Provide the (x, y) coordinate of the cell's center where the given text is located.  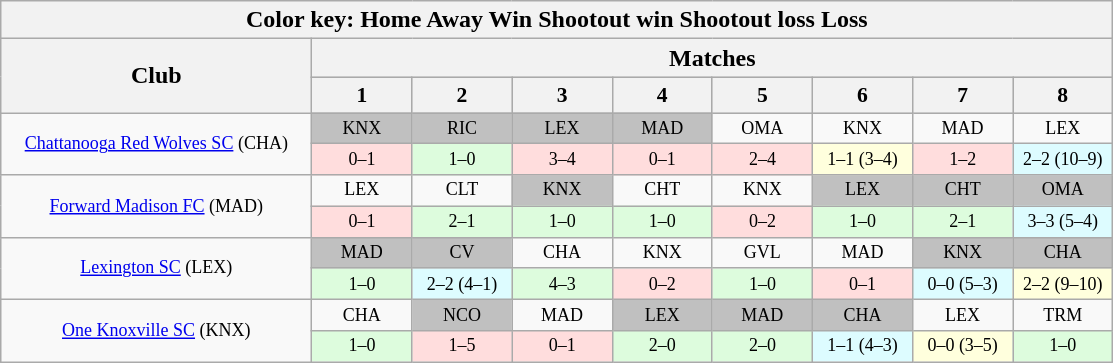
1–2 (963, 160)
One Knoxville SC (KNX) (156, 331)
2–2 (9–10) (1063, 284)
1–1 (3–4) (862, 160)
1 (362, 95)
5 (762, 95)
Matches (712, 58)
Color key: Home Away Win Shootout win Shootout loss Loss (557, 20)
1–1 (4–3) (862, 346)
2–2 (4–1) (462, 284)
7 (963, 95)
2–4 (762, 160)
1–5 (462, 346)
3–3 (5–4) (1063, 222)
Club (156, 76)
6 (862, 95)
CV (462, 252)
4 (662, 95)
0–0 (5–3) (963, 284)
3–4 (562, 160)
TRM (1063, 316)
3 (562, 95)
Chattanooga Red Wolves SC (CHA) (156, 143)
Forward Madison FC (MAD) (156, 206)
2–2 (10–9) (1063, 160)
GVL (762, 252)
NCO (462, 316)
0–0 (3–5) (963, 346)
8 (1063, 95)
Lexington SC (LEX) (156, 268)
RIC (462, 128)
CLT (462, 190)
4–3 (562, 284)
2 (462, 95)
